Capture the cell that displays the provided text and extract its [X, Y] central coordinate. 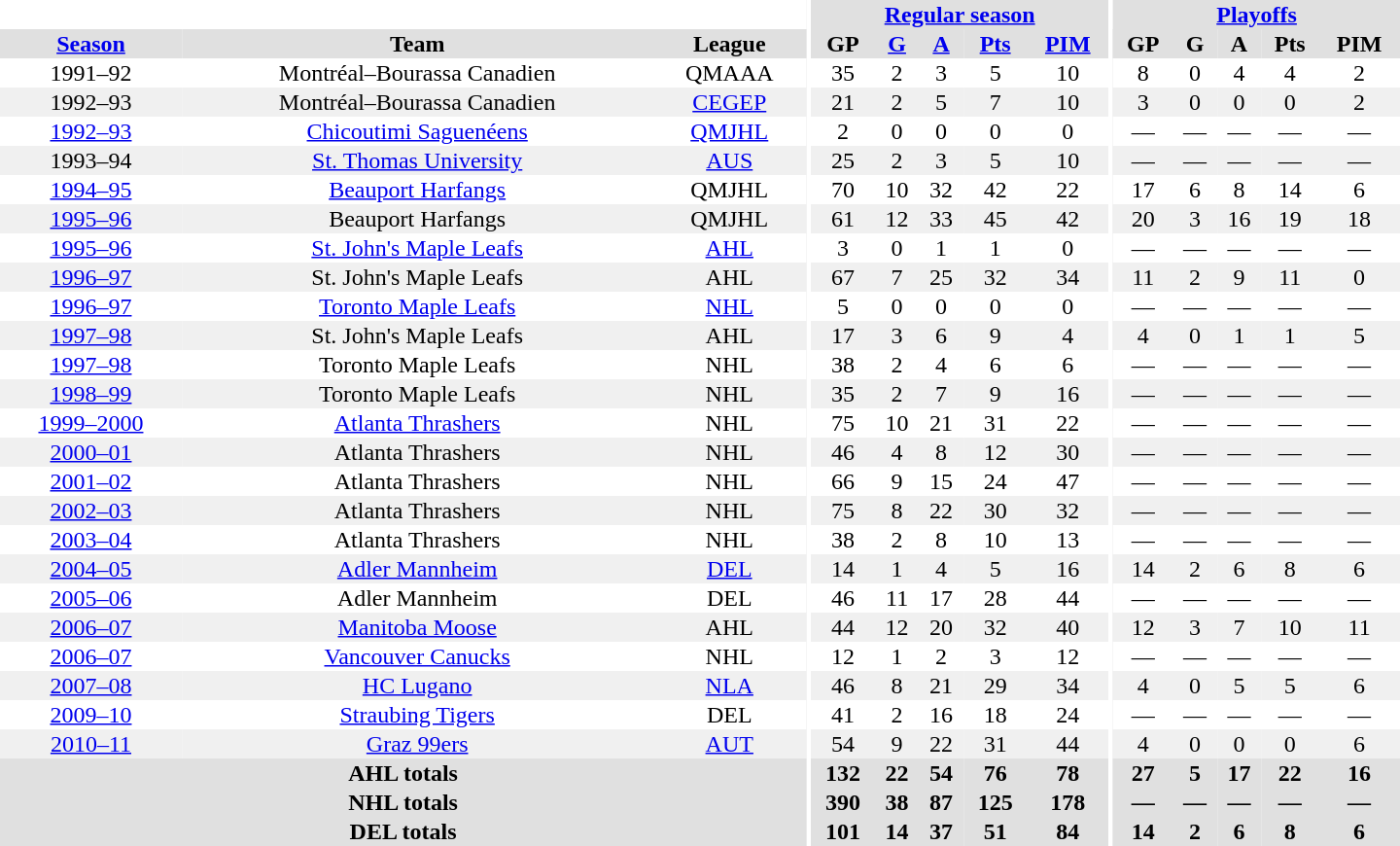
78 [1067, 773]
19 [1289, 219]
125 [996, 802]
AUT [729, 744]
87 [941, 802]
2005–06 [91, 598]
DEL totals [402, 831]
13 [1067, 540]
28 [996, 598]
61 [843, 219]
67 [843, 277]
Team [417, 44]
2001–02 [91, 481]
66 [843, 481]
2007–08 [91, 686]
Manitoba Moose [417, 627]
45 [996, 219]
15 [941, 481]
2009–10 [91, 715]
AUS [729, 160]
76 [996, 773]
51 [996, 831]
29 [996, 686]
27 [1143, 773]
1991–92 [91, 73]
Straubing Tigers [417, 715]
HC Lugano [417, 686]
Season [91, 44]
390 [843, 802]
2004–05 [91, 569]
2000–01 [91, 452]
St. Thomas University [417, 160]
47 [1067, 481]
Graz 99ers [417, 744]
132 [843, 773]
Vancouver Canucks [417, 656]
84 [1067, 831]
2002–03 [91, 511]
Playoffs [1256, 15]
2010–11 [91, 744]
NHL totals [402, 802]
AHL totals [402, 773]
League [729, 44]
37 [941, 831]
NLA [729, 686]
QMAAA [729, 73]
1999–2000 [91, 423]
Chicoutimi Saguenéens [417, 131]
2003–04 [91, 540]
101 [843, 831]
178 [1067, 802]
1998–99 [91, 394]
41 [843, 715]
1993–94 [91, 160]
70 [843, 190]
33 [941, 219]
1994–95 [91, 190]
CEGEP [729, 102]
40 [1067, 627]
Regular season [960, 15]
